Search for the cell housing the specified text and yield its (X, Y) center coordinate. 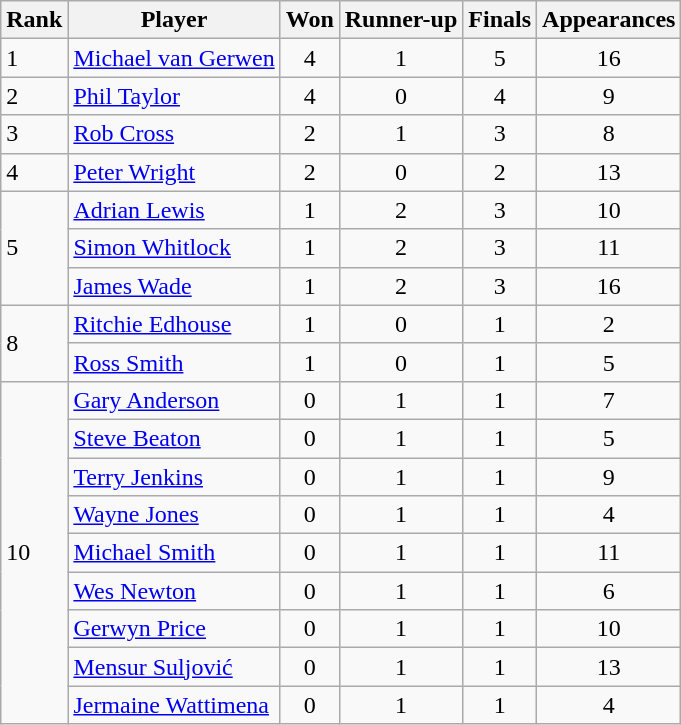
Simon Whitlock (174, 248)
Peter Wright (174, 172)
Ritchie Edhouse (174, 324)
Ross Smith (174, 362)
Michael Smith (174, 553)
Wes Newton (174, 591)
Rob Cross (174, 134)
6 (609, 591)
Player (174, 20)
7 (609, 400)
Michael van Gerwen (174, 58)
Won (310, 20)
Finals (500, 20)
Wayne Jones (174, 515)
Gary Anderson (174, 400)
Mensur Suljović (174, 667)
Appearances (609, 20)
Phil Taylor (174, 96)
Runner-up (401, 20)
Rank (34, 20)
Gerwyn Price (174, 629)
James Wade (174, 286)
Adrian Lewis (174, 210)
Steve Beaton (174, 438)
Jermaine Wattimena (174, 705)
Terry Jenkins (174, 477)
